From the cell containing the given text, extract its center point as [x, y] coordinate. 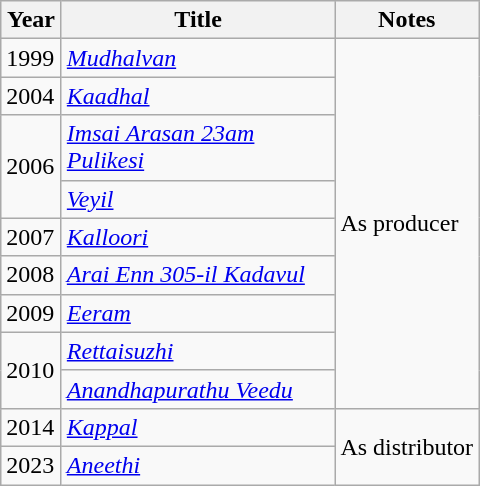
Title [198, 20]
2006 [32, 166]
2014 [32, 427]
Veyil [198, 199]
2007 [32, 237]
Imsai Arasan 23am Pulikesi [198, 148]
As distributor [407, 446]
2004 [32, 96]
Rettaisuzhi [198, 351]
As producer [407, 224]
Anandhapurathu Veedu [198, 389]
Kaadhal [198, 96]
Kappal [198, 427]
Notes [407, 20]
Year [32, 20]
2009 [32, 313]
Aneethi [198, 465]
Arai Enn 305-il Kadavul [198, 275]
Kalloori [198, 237]
2023 [32, 465]
2010 [32, 370]
Mudhalvan [198, 58]
1999 [32, 58]
Eeram [198, 313]
2008 [32, 275]
